Capture the cell that displays the provided text and extract its [x, y] central coordinate. 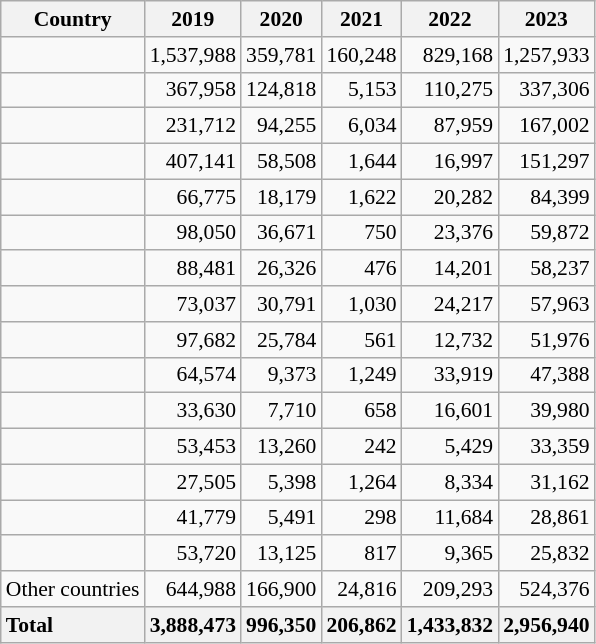
996,350 [281, 625]
36,671 [281, 233]
476 [361, 269]
Country [73, 19]
1,257,933 [546, 55]
13,125 [281, 554]
3,888,473 [193, 625]
27,505 [193, 482]
20,282 [450, 197]
41,779 [193, 518]
25,832 [546, 554]
1,644 [361, 162]
16,601 [450, 411]
829,168 [450, 55]
6,034 [361, 126]
14,201 [450, 269]
30,791 [281, 304]
5,429 [450, 447]
12,732 [450, 340]
524,376 [546, 589]
231,712 [193, 126]
160,248 [361, 55]
5,153 [361, 90]
2020 [281, 19]
2021 [361, 19]
13,260 [281, 447]
209,293 [450, 589]
407,141 [193, 162]
1,433,832 [450, 625]
58,508 [281, 162]
367,958 [193, 90]
5,398 [281, 482]
Other countries [73, 589]
11,684 [450, 518]
166,900 [281, 589]
18,179 [281, 197]
84,399 [546, 197]
24,816 [361, 589]
110,275 [450, 90]
1,249 [361, 375]
57,963 [546, 304]
73,037 [193, 304]
124,818 [281, 90]
33,919 [450, 375]
98,050 [193, 233]
9,373 [281, 375]
88,481 [193, 269]
658 [361, 411]
97,682 [193, 340]
9,365 [450, 554]
167,002 [546, 126]
242 [361, 447]
1,264 [361, 482]
33,630 [193, 411]
1,537,988 [193, 55]
64,574 [193, 375]
359,781 [281, 55]
750 [361, 233]
2023 [546, 19]
16,997 [450, 162]
51,976 [546, 340]
644,988 [193, 589]
561 [361, 340]
24,217 [450, 304]
2019 [193, 19]
53,453 [193, 447]
25,784 [281, 340]
28,861 [546, 518]
47,388 [546, 375]
39,980 [546, 411]
66,775 [193, 197]
53,720 [193, 554]
31,162 [546, 482]
59,872 [546, 233]
7,710 [281, 411]
1,622 [361, 197]
2,956,940 [546, 625]
5,491 [281, 518]
33,359 [546, 447]
26,326 [281, 269]
817 [361, 554]
206,862 [361, 625]
8,334 [450, 482]
94,255 [281, 126]
298 [361, 518]
2022 [450, 19]
Total [73, 625]
151,297 [546, 162]
1,030 [361, 304]
337,306 [546, 90]
87,959 [450, 126]
23,376 [450, 233]
58,237 [546, 269]
